Detect which cell encompasses the target text, then output its (X, Y) center coordinate. 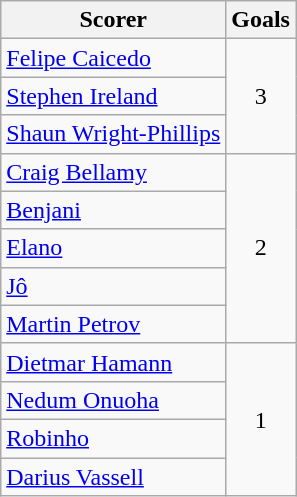
Elano (114, 248)
Benjani (114, 210)
1 (261, 419)
Darius Vassell (114, 477)
Robinho (114, 438)
Dietmar Hamann (114, 362)
Stephen Ireland (114, 96)
Nedum Onuoha (114, 400)
Craig Bellamy (114, 172)
3 (261, 96)
2 (261, 248)
Felipe Caicedo (114, 58)
Shaun Wright-Phillips (114, 134)
Jô (114, 286)
Goals (261, 20)
Martin Petrov (114, 324)
Scorer (114, 20)
